Extract the [X, Y] coordinate from the center of the cell holding the provided text.  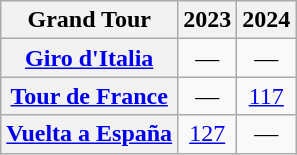
2023 [208, 20]
Vuelta a España [90, 134]
Tour de France [90, 96]
2024 [266, 20]
Giro d'Italia [90, 58]
117 [266, 96]
Grand Tour [90, 20]
127 [208, 134]
